Locate the cell with the specified text and output its [X, Y] center coordinate. 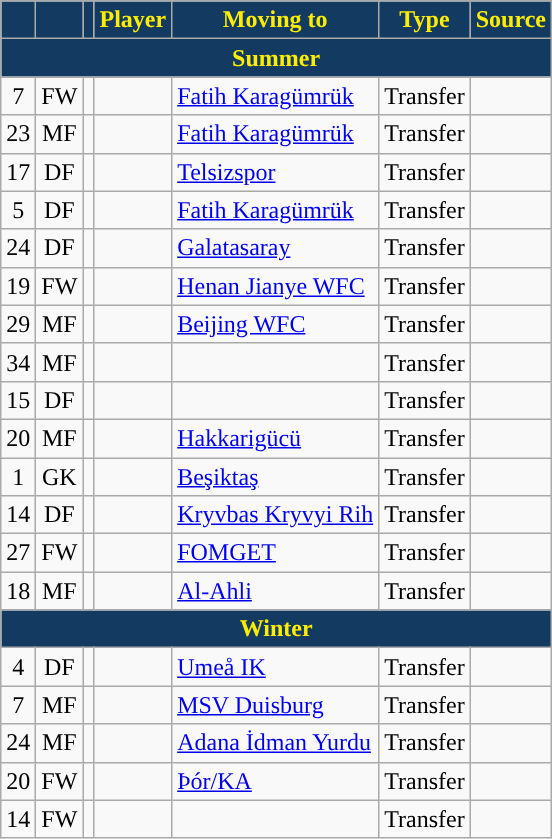
Kryvbas Kryvyi Rih [276, 515]
4 [18, 667]
23 [18, 134]
Source [510, 20]
Winter [276, 629]
MSV Duisburg [276, 705]
Hakkarigücü [276, 438]
19 [18, 286]
18 [18, 591]
Type [425, 20]
34 [18, 362]
Summer [276, 58]
Player [133, 20]
Galatasaray [276, 248]
Adana İdman Yurdu [276, 743]
Moving to [276, 20]
Henan Jianye WFC [276, 286]
29 [18, 324]
1 [18, 477]
Umeå IK [276, 667]
Beşiktaş [276, 477]
5 [18, 210]
17 [18, 172]
FOMGET [276, 553]
27 [18, 553]
Þór/KA [276, 781]
Al-Ahli [276, 591]
15 [18, 400]
Beijing WFC [276, 324]
GK [60, 477]
Telsizspor [276, 172]
